Search for the cell housing the specified text and yield its (X, Y) center coordinate. 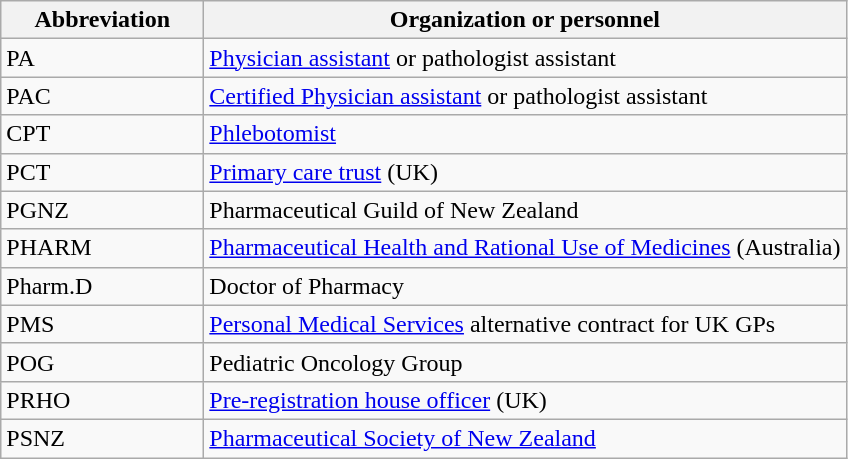
PA (102, 58)
Pediatric Oncology Group (525, 362)
Abbreviation (102, 20)
Primary care trust (UK) (525, 172)
Certified Physician assistant or pathologist assistant (525, 96)
PCT (102, 172)
PHARM (102, 248)
Pharm.D (102, 286)
CPT (102, 134)
Pharmaceutical Health and Rational Use of Medicines (Australia) (525, 248)
Pharmaceutical Guild of New Zealand (525, 210)
Pharmaceutical Society of New Zealand (525, 438)
Personal Medical Services alternative contract for UK GPs (525, 324)
PGNZ (102, 210)
Doctor of Pharmacy (525, 286)
Pre-registration house officer (UK) (525, 400)
Physician assistant or pathologist assistant (525, 58)
PMS (102, 324)
POG (102, 362)
PRHO (102, 400)
PSNZ (102, 438)
PAC (102, 96)
Phlebotomist (525, 134)
Organization or personnel (525, 20)
